Extract the (x, y) coordinate from the center of the cell holding the provided text.  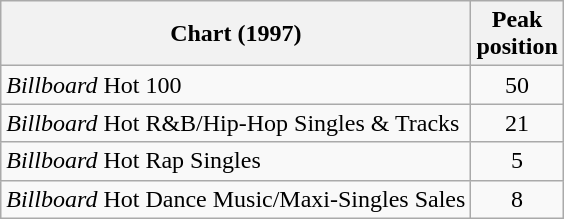
Billboard Hot Dance Music/Maxi-Singles Sales (236, 199)
50 (517, 85)
21 (517, 123)
8 (517, 199)
Billboard Hot 100 (236, 85)
Billboard Hot Rap Singles (236, 161)
Billboard Hot R&B/Hip-Hop Singles & Tracks (236, 123)
Chart (1997) (236, 34)
Peakposition (517, 34)
5 (517, 161)
